Extract the (x, y) coordinate from the center of the cell holding the provided text.  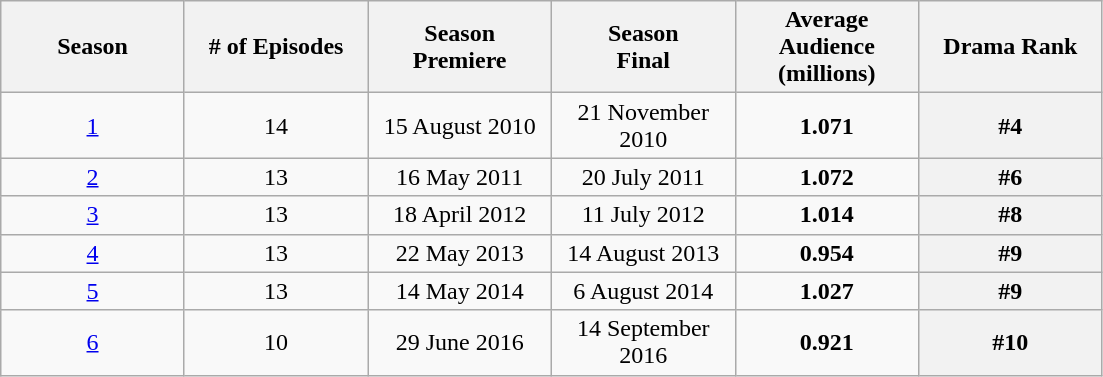
16 May 2011 (460, 177)
#4 (1011, 126)
14 August 2013 (643, 253)
22 May 2013 (460, 253)
6 August 2014 (643, 291)
Season Final (643, 47)
#8 (1011, 215)
4 (93, 253)
Drama Rank (1011, 47)
#10 (1011, 342)
1.072 (827, 177)
5 (93, 291)
Average Audience(millions) (827, 47)
14 May 2014 (460, 291)
1 (93, 126)
#6 (1011, 177)
6 (93, 342)
21 November 2010 (643, 126)
1.027 (827, 291)
14 (276, 126)
1.014 (827, 215)
Season Premiere (460, 47)
0.921 (827, 342)
Season (93, 47)
10 (276, 342)
11 July 2012 (643, 215)
14 September 2016 (643, 342)
2 (93, 177)
0.954 (827, 253)
3 (93, 215)
29 June 2016 (460, 342)
18 April 2012 (460, 215)
# of Episodes (276, 47)
15 August 2010 (460, 126)
20 July 2011 (643, 177)
1.071 (827, 126)
